Locate the cell with the specified text and output its [X, Y] center coordinate. 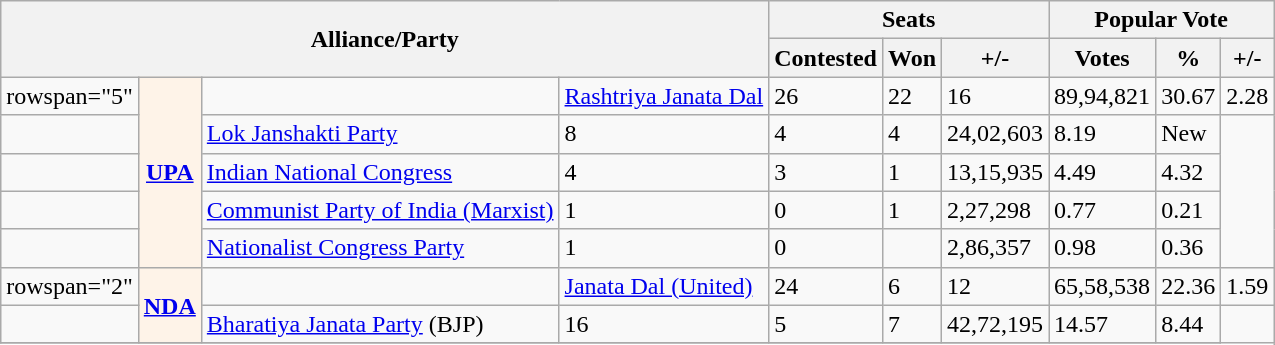
rowspan="2" [70, 286]
30.67 [1188, 96]
89,94,821 [1102, 96]
rowspan="5" [70, 96]
Nationalist Congress Party [380, 248]
Indian National Congress [380, 172]
Popular Vote [1162, 20]
0.36 [1188, 248]
22.36 [1188, 286]
8.19 [1102, 134]
Contested [826, 58]
26 [826, 96]
Rashtriya Janata Dal [664, 96]
0.21 [1188, 210]
Won [912, 58]
4.49 [1102, 172]
Bharatiya Janata Party (BJP) [380, 324]
24,02,603 [996, 134]
12 [996, 286]
0.77 [1102, 210]
7 [912, 324]
New [1188, 134]
8 [664, 134]
22 [912, 96]
24 [826, 286]
2.28 [1248, 96]
5 [826, 324]
3 [826, 172]
13,15,935 [996, 172]
2,27,298 [996, 210]
Communist Party of India (Marxist) [380, 210]
14.57 [1102, 324]
Lok Janshakti Party [380, 134]
Janata Dal (United) [664, 286]
65,58,538 [1102, 286]
4.32 [1188, 172]
Votes [1102, 58]
NDA [170, 305]
1.59 [1248, 286]
% [1188, 58]
Alliance/Party [385, 39]
Seats [909, 20]
42,72,195 [996, 324]
0.98 [1102, 248]
8.44 [1188, 324]
6 [912, 286]
2,86,357 [996, 248]
UPA [170, 172]
